Provide the [X, Y] coordinate of the cell's center where the given text is located.  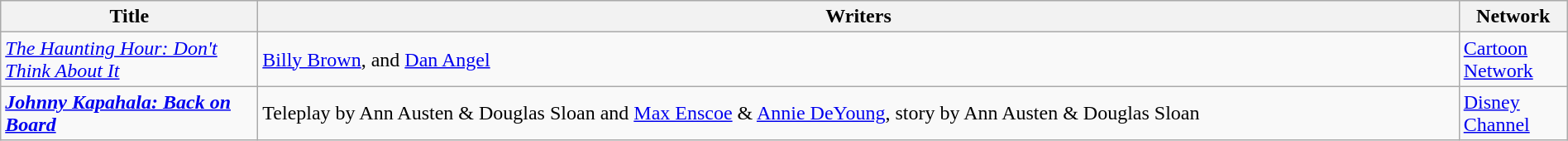
Cartoon Network [1513, 60]
Teleplay by Ann Austen & Douglas Sloan and Max Enscoe & Annie DeYoung, story by Ann Austen & Douglas Sloan [858, 113]
Writers [858, 17]
Title [129, 17]
Network [1513, 17]
Johnny Kapahala: Back on Board [129, 113]
The Haunting Hour: Don't Think About It [129, 60]
Billy Brown, and Dan Angel [858, 60]
Disney Channel [1513, 113]
